From the cell containing the given text, extract its center point as (x, y) coordinate. 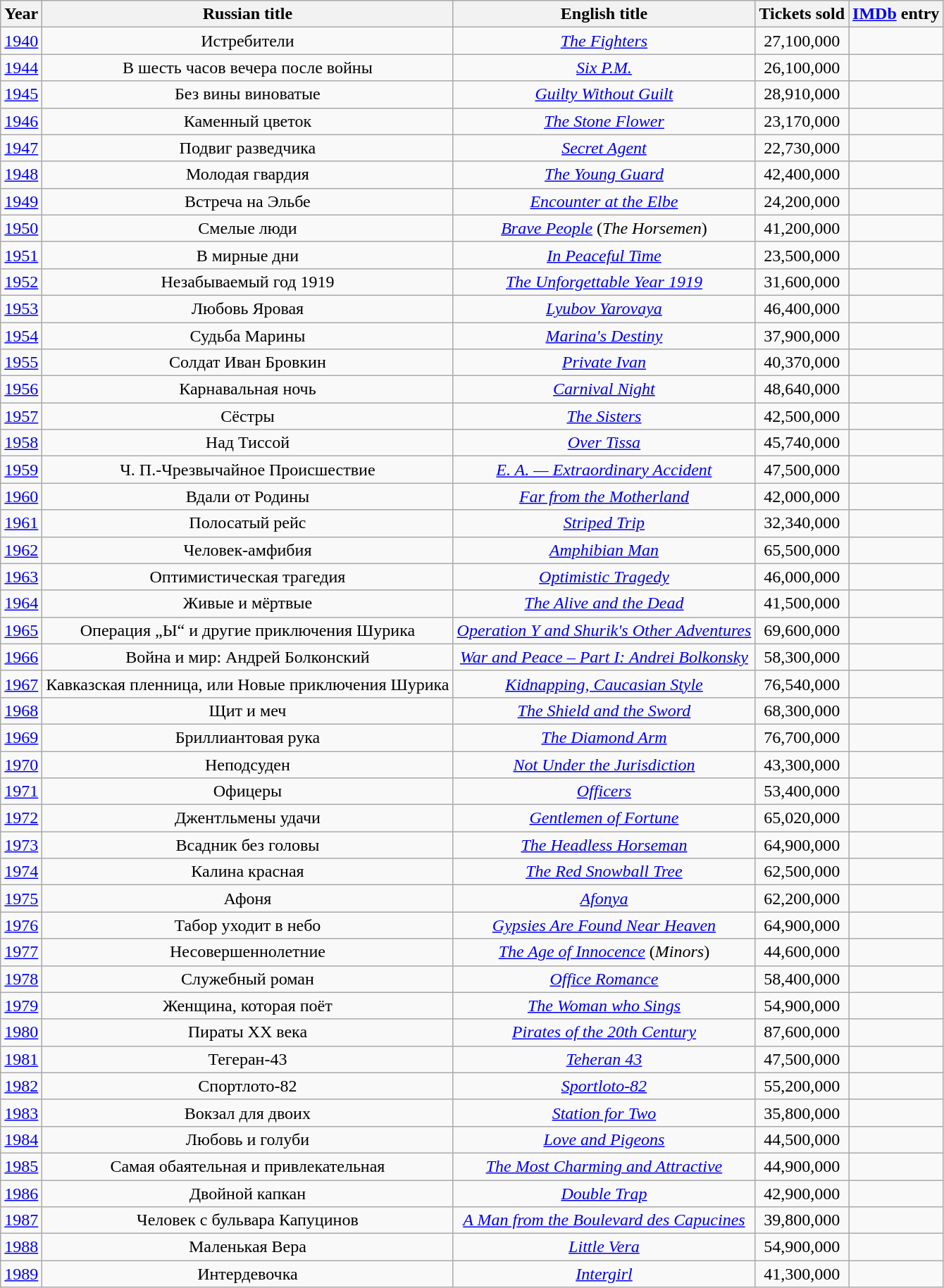
76,540,000 (802, 684)
1945 (21, 94)
1963 (21, 577)
Встреча на Эльбе (248, 201)
22,730,000 (802, 148)
Самая обаятельная и привлекательная (248, 1166)
1974 (21, 872)
42,500,000 (802, 416)
Без вины виноватые (248, 94)
Love and Pigeons (604, 1139)
Бриллиантовая рука (248, 737)
Молодая гвардия (248, 175)
The Alive and the Dead (604, 604)
Оптимистическая трагедия (248, 577)
62,500,000 (802, 872)
Щит и меч (248, 711)
В шесть часов вечера после войны (248, 68)
Six P.M. (604, 68)
44,600,000 (802, 952)
Guilty Without Guilt (604, 94)
Amphibian Man (604, 550)
Сёстры (248, 416)
40,370,000 (802, 363)
Человек с бульвара Капуцинов (248, 1220)
1973 (21, 845)
Незабываемый год 1919 (248, 282)
Табор уходит в небо (248, 925)
1965 (21, 630)
Человек-амфибия (248, 550)
Женщина, которая поёт (248, 1006)
1967 (21, 684)
The Unforgettable Year 1919 (604, 282)
В мирные дни (248, 255)
1982 (21, 1086)
1947 (21, 148)
Неподсуден (248, 764)
45,740,000 (802, 443)
Пираты ХХ века (248, 1032)
1958 (21, 443)
32,340,000 (802, 523)
Sportloto-82 (604, 1086)
41,500,000 (802, 604)
42,400,000 (802, 175)
Служебный роман (248, 979)
The Age of Innocence (Minors) (604, 952)
1952 (21, 282)
1948 (21, 175)
1981 (21, 1059)
Афоня (248, 899)
Джентльмены удачи (248, 818)
Спортлото-82 (248, 1086)
1951 (21, 255)
1949 (21, 201)
A Man from the Boulevard des Capucines (604, 1220)
1964 (21, 604)
The Shield and the Sword (604, 711)
Война и мир: Андрей Болконский (248, 657)
37,900,000 (802, 336)
41,300,000 (802, 1274)
Pirates of the 20th Century (604, 1032)
1986 (21, 1194)
Любовь и голуби (248, 1139)
1988 (21, 1247)
Lyubov Yarovaya (604, 308)
Operation Y and Shurik's Other Adventures (604, 630)
Вокзал для двоих (248, 1113)
Подвиг разведчика (248, 148)
Интердевочка (248, 1274)
Double Trap (604, 1194)
Not Under the Jurisdiction (604, 764)
Калина красная (248, 872)
42,000,000 (802, 496)
1975 (21, 899)
Teheran 43 (604, 1059)
In Peaceful Time (604, 255)
English title (604, 14)
1940 (21, 41)
23,500,000 (802, 255)
1980 (21, 1032)
1953 (21, 308)
46,000,000 (802, 577)
Вдали от Родины (248, 496)
The Headless Horseman (604, 845)
48,640,000 (802, 389)
1959 (21, 470)
28,910,000 (802, 94)
Kidnapping, Caucasian Style (604, 684)
Officers (604, 792)
Полосатый рейс (248, 523)
1956 (21, 389)
1976 (21, 925)
69,600,000 (802, 630)
43,300,000 (802, 764)
Карнавальная ночь (248, 389)
Офицеры (248, 792)
Gentlemen of Fortune (604, 818)
23,170,000 (802, 121)
Brave People (The Horsemen) (604, 228)
53,400,000 (802, 792)
1954 (21, 336)
Солдат Иван Бровкин (248, 363)
1961 (21, 523)
1955 (21, 363)
Кавказская пленница, или Новые приключения Шурика (248, 684)
41,200,000 (802, 228)
1985 (21, 1166)
55,200,000 (802, 1086)
31,600,000 (802, 282)
1962 (21, 550)
Операция „Ы“ и другие приключения Шурика (248, 630)
1957 (21, 416)
39,800,000 (802, 1220)
Gypsies Are Found Near Heaven (604, 925)
65,500,000 (802, 550)
Intergirl (604, 1274)
The Fighters (604, 41)
IMDb entry (896, 14)
62,200,000 (802, 899)
1960 (21, 496)
68,300,000 (802, 711)
Secret Agent (604, 148)
Каменный цветок (248, 121)
Station for Two (604, 1113)
The Red Snowball Tree (604, 872)
1971 (21, 792)
Истребители (248, 41)
44,500,000 (802, 1139)
Carnival Night (604, 389)
1968 (21, 711)
1966 (21, 657)
Над Тиссой (248, 443)
Любовь Яровая (248, 308)
1977 (21, 952)
35,800,000 (802, 1113)
1987 (21, 1220)
65,020,000 (802, 818)
The Diamond Arm (604, 737)
1989 (21, 1274)
Encounter at the Elbe (604, 201)
Marina's Destiny (604, 336)
Смелые люди (248, 228)
42,900,000 (802, 1194)
The Woman who Sings (604, 1006)
1950 (21, 228)
58,300,000 (802, 657)
46,400,000 (802, 308)
1946 (21, 121)
Over Tissa (604, 443)
Живые и мёртвые (248, 604)
Судьба Марины (248, 336)
1972 (21, 818)
1978 (21, 979)
27,100,000 (802, 41)
Несовершеннолетние (248, 952)
War and Peace – Part I: Andrei Bolkonsky (604, 657)
1969 (21, 737)
1944 (21, 68)
Office Romance (604, 979)
76,700,000 (802, 737)
E. A. — Extraordinary Accident (604, 470)
Optimistic Tragedy (604, 577)
Ч. П.-Чрезвычайное Происшествие (248, 470)
The Sisters (604, 416)
58,400,000 (802, 979)
Private Ivan (604, 363)
Year (21, 14)
Маленькая Вера (248, 1247)
Tickets sold (802, 14)
44,900,000 (802, 1166)
1983 (21, 1113)
24,200,000 (802, 201)
Little Vera (604, 1247)
The Most Charming and Attractive (604, 1166)
1970 (21, 764)
Всадник без головы (248, 845)
The Young Guard (604, 175)
1984 (21, 1139)
Двойной капкан (248, 1194)
Тегеран-43 (248, 1059)
Afonya (604, 899)
The Stone Flower (604, 121)
26,100,000 (802, 68)
87,600,000 (802, 1032)
Striped Trip (604, 523)
1979 (21, 1006)
Far from the Motherland (604, 496)
Russian title (248, 14)
